Extract the (x, y) coordinate from the center of the cell holding the provided text.  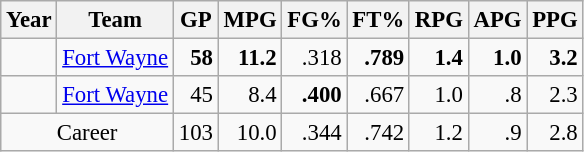
.344 (314, 133)
11.2 (250, 58)
PPG (555, 20)
.667 (378, 95)
.9 (498, 133)
2.3 (555, 95)
45 (196, 95)
FG% (314, 20)
.789 (378, 58)
.400 (314, 95)
.742 (378, 133)
APG (498, 20)
8.4 (250, 95)
103 (196, 133)
MPG (250, 20)
2.8 (555, 133)
1.2 (438, 133)
GP (196, 20)
.8 (498, 95)
10.0 (250, 133)
Career (88, 133)
1.4 (438, 58)
58 (196, 58)
Year (29, 20)
RPG (438, 20)
.318 (314, 58)
Team (116, 20)
FT% (378, 20)
3.2 (555, 58)
